Determine the [X, Y] coordinate at the center of the cell enclosing the given text.  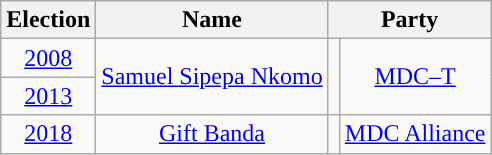
Gift Banda [212, 134]
Election [48, 20]
Name [212, 20]
2008 [48, 58]
Samuel Sipepa Nkomo [212, 77]
2018 [48, 134]
MDC–T [415, 77]
MDC Alliance [415, 134]
Party [410, 20]
2013 [48, 96]
